Search for the cell housing the specified text and yield its [x, y] center coordinate. 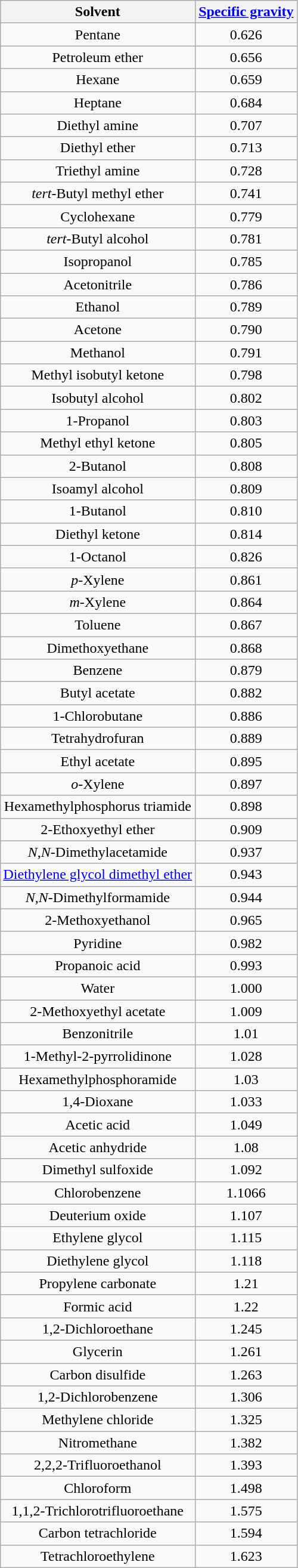
Glycerin [98, 1351]
Ethanol [98, 307]
Dimethyl sulfoxide [98, 1170]
Tetrachloroethylene [98, 1556]
1,2-Dichlorobenzene [98, 1397]
0.659 [246, 80]
1,1,2-Trichlorotrifluoroethane [98, 1511]
Specific gravity [246, 12]
o-Xylene [98, 784]
0.786 [246, 285]
1.1066 [246, 1193]
Diethyl ether [98, 148]
Tetrahydrofuran [98, 739]
1-Chlorobutane [98, 716]
Benzonitrile [98, 1034]
0.781 [246, 239]
Hexamethylphosphorus triamide [98, 807]
1-Propanol [98, 421]
0.707 [246, 125]
0.713 [246, 148]
1.092 [246, 1170]
0.789 [246, 307]
1.000 [246, 988]
2-Methoxyethanol [98, 920]
0.944 [246, 897]
N,N-Dimethylformamide [98, 897]
1.118 [246, 1261]
0.805 [246, 443]
0.879 [246, 671]
2,2,2-Trifluoroethanol [98, 1465]
0.867 [246, 625]
0.909 [246, 829]
0.826 [246, 557]
Butyl acetate [98, 693]
Ethyl acetate [98, 761]
0.886 [246, 716]
Carbon tetrachloride [98, 1533]
Isobutyl alcohol [98, 398]
1.08 [246, 1147]
Water [98, 988]
1.22 [246, 1306]
0.810 [246, 511]
0.937 [246, 852]
1,4-Dioxane [98, 1102]
Methanol [98, 353]
0.728 [246, 171]
1.393 [246, 1465]
1.382 [246, 1443]
Solvent [98, 12]
Deuterium oxide [98, 1215]
Acetic acid [98, 1125]
2-Ethoxyethyl ether [98, 829]
Methyl ethyl ketone [98, 443]
Propylene carbonate [98, 1283]
0.993 [246, 965]
1,2-Dichloroethane [98, 1329]
1.009 [246, 1011]
Benzene [98, 671]
1-Octanol [98, 557]
0.779 [246, 216]
1.033 [246, 1102]
Diethylene glycol dimethyl ether [98, 875]
0.861 [246, 579]
Methylene chloride [98, 1420]
0.684 [246, 103]
0.809 [246, 489]
Triethyl amine [98, 171]
1.306 [246, 1397]
1.03 [246, 1079]
Hexamethylphosphoramide [98, 1079]
0.882 [246, 693]
Chlorobenzene [98, 1193]
Toluene [98, 625]
Ethylene glycol [98, 1238]
Heptane [98, 103]
0.895 [246, 761]
Diethyl amine [98, 125]
1.325 [246, 1420]
1.028 [246, 1057]
Chloroform [98, 1488]
0.943 [246, 875]
0.889 [246, 739]
0.808 [246, 466]
1.21 [246, 1283]
Dimethoxyethane [98, 647]
Isopropanol [98, 261]
0.803 [246, 421]
1.263 [246, 1374]
1-Methyl-2-pyrrolidinone [98, 1057]
1.623 [246, 1556]
0.626 [246, 35]
N,N-Dimethylacetamide [98, 852]
Carbon disulfide [98, 1374]
1.575 [246, 1511]
0.790 [246, 330]
Propanoic acid [98, 965]
Formic acid [98, 1306]
1-Butanol [98, 511]
1.01 [246, 1034]
0.798 [246, 375]
0.965 [246, 920]
tert-Butyl alcohol [98, 239]
Acetonitrile [98, 285]
0.741 [246, 193]
1.115 [246, 1238]
Hexane [98, 80]
tert-Butyl methyl ether [98, 193]
0.898 [246, 807]
0.656 [246, 57]
p-Xylene [98, 579]
m-Xylene [98, 602]
2-Butanol [98, 466]
Petroleum ether [98, 57]
2-Methoxyethyl acetate [98, 1011]
1.049 [246, 1125]
Diethylene glycol [98, 1261]
0.897 [246, 784]
Nitromethane [98, 1443]
Pentane [98, 35]
1.594 [246, 1533]
Diethyl ketone [98, 534]
1.498 [246, 1488]
0.864 [246, 602]
Methyl isobutyl ketone [98, 375]
0.814 [246, 534]
Isoamyl alcohol [98, 489]
Cyclohexane [98, 216]
Pyridine [98, 943]
1.107 [246, 1215]
0.791 [246, 353]
Acetic anhydride [98, 1147]
1.261 [246, 1351]
1.245 [246, 1329]
0.785 [246, 261]
0.868 [246, 647]
0.982 [246, 943]
0.802 [246, 398]
Acetone [98, 330]
